From the cell containing the given text, extract its center point as [X, Y] coordinate. 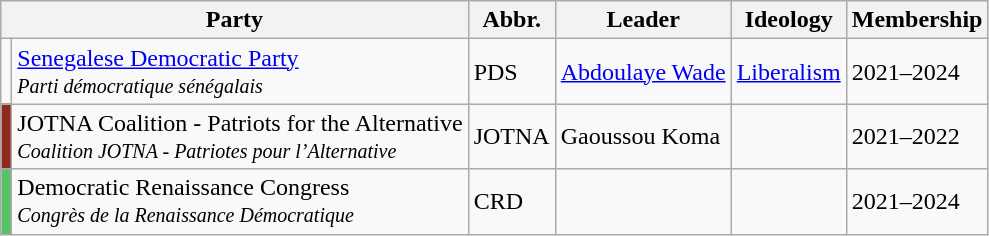
Ideology [788, 20]
Abbr. [512, 20]
CRD [512, 202]
Liberalism [788, 72]
PDS [512, 72]
Senegalese Democratic PartyParti démocratique sénégalais [240, 72]
Democratic Renaissance CongressCongrès de la Renaissance Démocratique [240, 202]
Abdoulaye Wade [643, 72]
Membership [917, 20]
JOTNA [512, 136]
Leader [643, 20]
Party [234, 20]
2021–2022 [917, 136]
JOTNA Coalition - Patriots for the AlternativeCoalition JOTNA - Patriotes pour l’Alternative [240, 136]
Gaoussou Koma [643, 136]
